Locate the cell with the specified text and output its [X, Y] center coordinate. 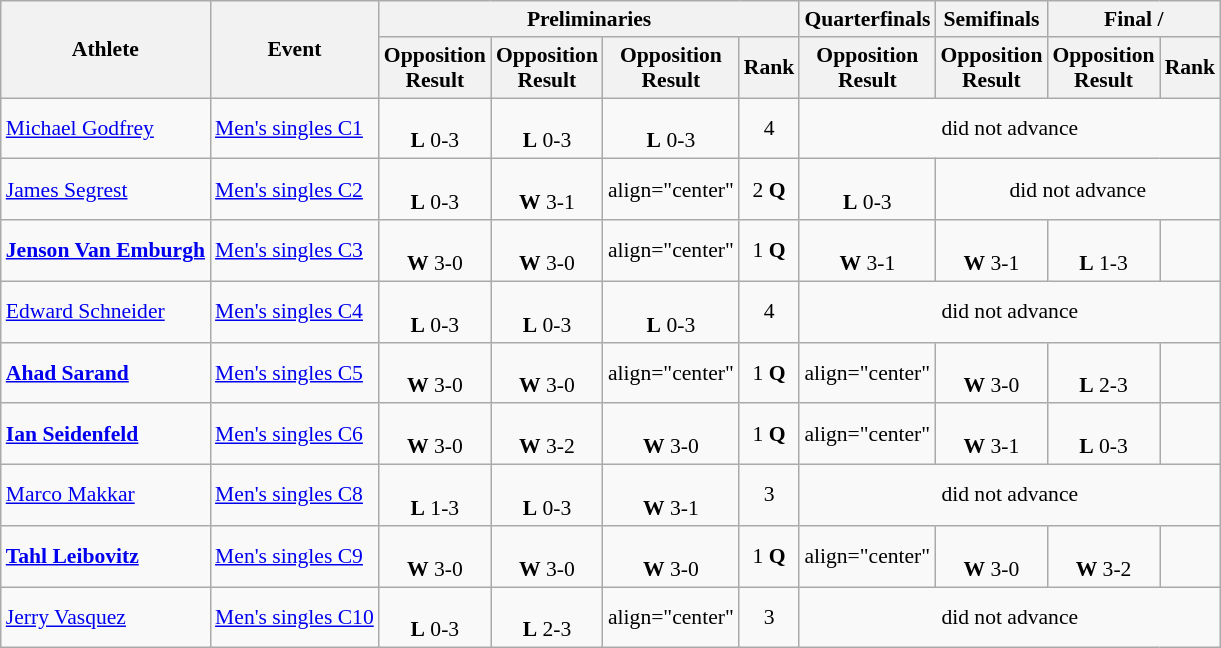
Men's singles C1 [294, 128]
Men's singles C3 [294, 250]
Men's singles C4 [294, 312]
Jenson Van Emburgh [106, 250]
Tahl Leibovitz [106, 556]
Edward Schneider [106, 312]
Jerry Vasquez [106, 618]
Semifinals [991, 19]
James Segrest [106, 190]
Ahad Sarand [106, 372]
Marco Makkar [106, 496]
Men's singles C6 [294, 434]
Men's singles C2 [294, 190]
2 Q [770, 190]
Ian Seidenfeld [106, 434]
Men's singles C9 [294, 556]
Preliminaries [590, 19]
Quarterfinals [867, 19]
Michael Godfrey [106, 128]
Men's singles C10 [294, 618]
Athlete [106, 50]
Men's singles C5 [294, 372]
Final / [1134, 19]
Men's singles C8 [294, 496]
Event [294, 50]
